Provide the [x, y] coordinate of the cell's center where the given text is located.  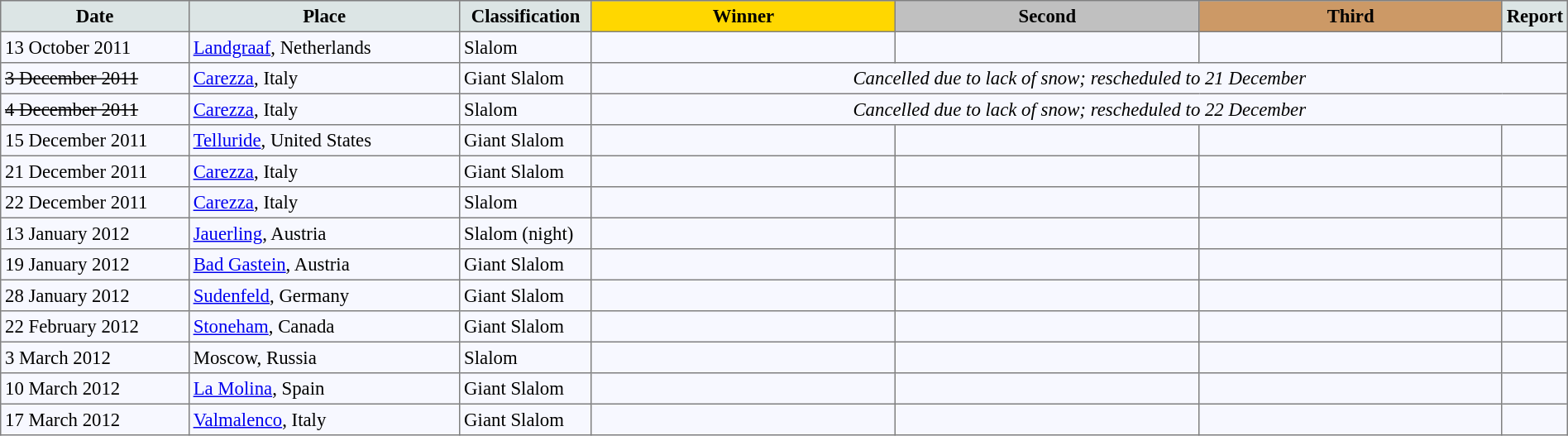
Slalom (night) [526, 233]
Second [1047, 17]
15 December 2011 [95, 141]
Cancelled due to lack of snow; rescheduled to 21 December [1079, 79]
19 January 2012 [95, 265]
Moscow, Russia [324, 357]
Sudenfeld, Germany [324, 295]
Winner [743, 17]
Cancelled due to lack of snow; rescheduled to 22 December [1079, 109]
3 December 2011 [95, 79]
17 March 2012 [95, 419]
Third [1350, 17]
Bad Gastein, Austria [324, 265]
13 October 2011 [95, 47]
3 March 2012 [95, 357]
21 December 2011 [95, 171]
4 December 2011 [95, 109]
22 December 2011 [95, 203]
Date [95, 17]
Valmalenco, Italy [324, 419]
Place [324, 17]
Report [1535, 17]
22 February 2012 [95, 327]
Stoneham, Canada [324, 327]
Classification [526, 17]
10 March 2012 [95, 389]
13 January 2012 [95, 233]
Landgraaf, Netherlands [324, 47]
Jauerling, Austria [324, 233]
28 January 2012 [95, 295]
Telluride, United States [324, 141]
La Molina, Spain [324, 389]
